Detect which cell encompasses the target text, then output its [x, y] center coordinate. 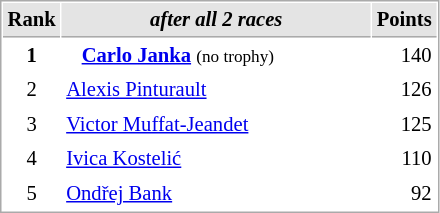
2 [32, 90]
3 [32, 124]
92 [404, 194]
Ondřej Bank [216, 194]
after all 2 races [216, 20]
125 [404, 124]
Victor Muffat-Jeandet [216, 124]
Carlo Janka (no trophy) [216, 56]
Ivica Kostelić [216, 158]
110 [404, 158]
4 [32, 158]
Rank [32, 20]
140 [404, 56]
Points [404, 20]
126 [404, 90]
5 [32, 194]
1 [32, 56]
Alexis Pinturault [216, 90]
